Find where the given text appears and provide that cell's center as (x, y) coordinate. 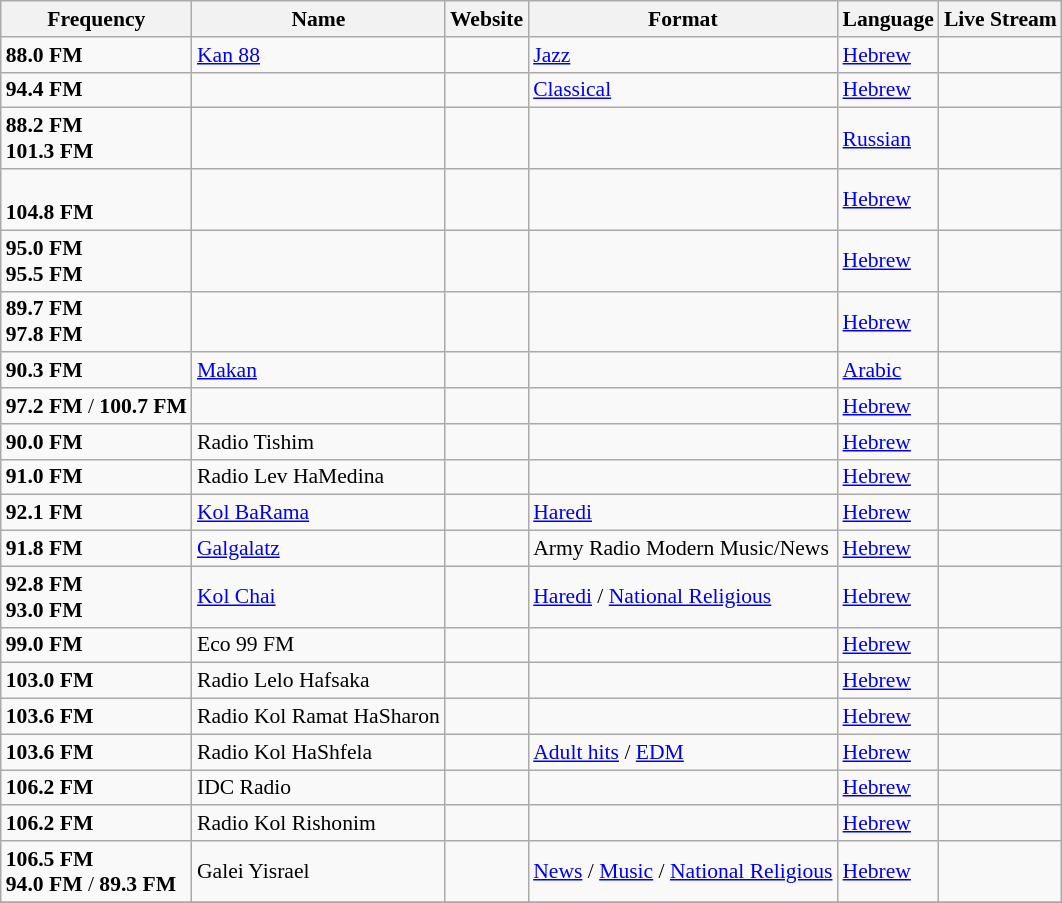
Haredi (682, 513)
Language (888, 19)
89.7 FM97.8 FM (96, 322)
99.0 FM (96, 645)
Format (682, 19)
Name (318, 19)
90.3 FM (96, 371)
104.8 FM (96, 200)
Radio Kol Ramat HaSharon (318, 717)
90.0 FM (96, 442)
88.0 FM (96, 55)
Galgalatz (318, 549)
106.5 FM94.0 FM / 89.3 FM (96, 872)
95.0 FM95.5 FM (96, 260)
Kol BaRama (318, 513)
Live Stream (1000, 19)
92.1 FM (96, 513)
Haredi / National Religious (682, 596)
Radio Lev HaMedina (318, 477)
97.2 FM / 100.7 FM (96, 406)
Jazz (682, 55)
Makan (318, 371)
Classical (682, 90)
Radio Kol HaShfela (318, 752)
Army Radio Modern Music/News (682, 549)
91.0 FM (96, 477)
94.4 FM (96, 90)
Website (486, 19)
Radio Kol Rishonim (318, 824)
103.0 FM (96, 681)
IDC Radio (318, 788)
88.2 FM101.3 FM (96, 138)
Galei Yisrael (318, 872)
Arabic (888, 371)
Kan 88 (318, 55)
Adult hits / EDM (682, 752)
Kol Chai (318, 596)
News / Music / National Religious (682, 872)
Eco 99 FM (318, 645)
92.8 FM93.0 FM (96, 596)
Radio Tishim (318, 442)
Frequency (96, 19)
91.8 FM (96, 549)
Radio Lelo Hafsaka (318, 681)
Russian (888, 138)
